Detect which cell encompasses the target text, then output its [x, y] center coordinate. 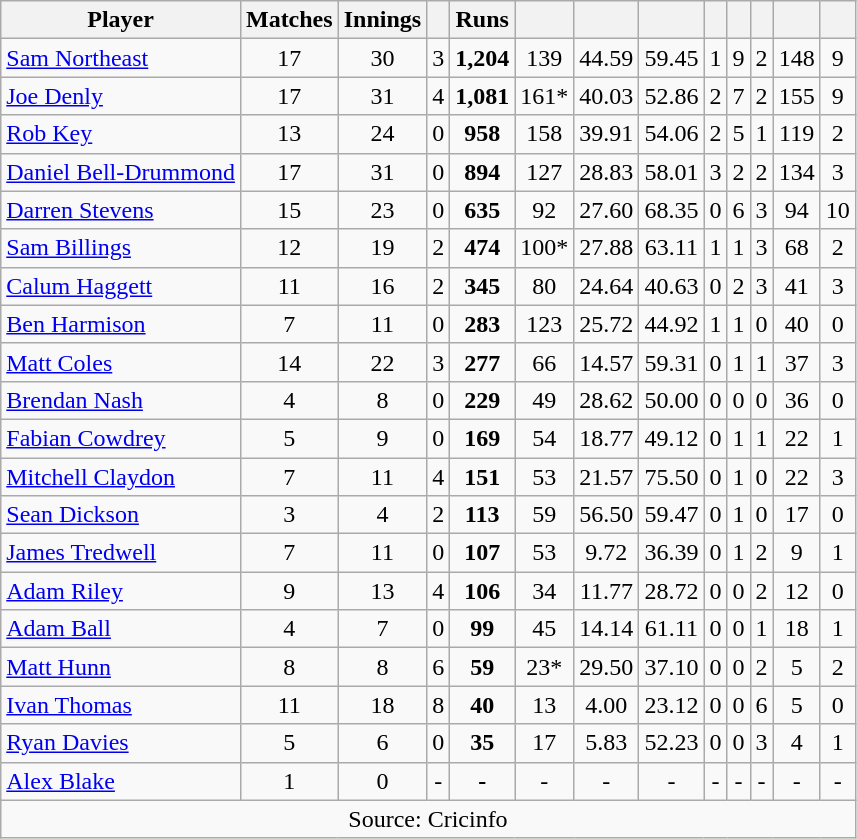
68 [796, 248]
Brendan Nash [121, 400]
16 [382, 286]
14 [289, 362]
35 [482, 743]
Ivan Thomas [121, 705]
52.86 [672, 96]
9.72 [606, 553]
Player [121, 20]
161* [544, 96]
94 [796, 210]
45 [544, 629]
39.91 [606, 134]
50.00 [672, 400]
169 [482, 438]
28.72 [672, 591]
40.63 [672, 286]
635 [482, 210]
44.92 [672, 324]
54.06 [672, 134]
58.01 [672, 172]
23 [382, 210]
23* [544, 667]
15 [289, 210]
92 [544, 210]
63.11 [672, 248]
123 [544, 324]
34 [544, 591]
Adam Ball [121, 629]
1,204 [482, 58]
894 [482, 172]
30 [382, 58]
23.12 [672, 705]
151 [482, 477]
11.77 [606, 591]
59.47 [672, 515]
41 [796, 286]
68.35 [672, 210]
80 [544, 286]
Ben Harmison [121, 324]
14.14 [606, 629]
25.72 [606, 324]
29.50 [606, 667]
148 [796, 58]
Sam Billings [121, 248]
28.83 [606, 172]
5.83 [606, 743]
27.88 [606, 248]
Daniel Bell-Drummond [121, 172]
Adam Riley [121, 591]
49.12 [672, 438]
Matches [289, 20]
36.39 [672, 553]
Sam Northeast [121, 58]
Darren Stevens [121, 210]
54 [544, 438]
Calum Haggett [121, 286]
37.10 [672, 667]
127 [544, 172]
Joe Denly [121, 96]
66 [544, 362]
49 [544, 400]
61.11 [672, 629]
158 [544, 134]
52.23 [672, 743]
Rob Key [121, 134]
59.31 [672, 362]
Mitchell Claydon [121, 477]
474 [482, 248]
27.60 [606, 210]
44.59 [606, 58]
107 [482, 553]
37 [796, 362]
40.03 [606, 96]
Fabian Cowdrey [121, 438]
Matt Hunn [121, 667]
James Tredwell [121, 553]
139 [544, 58]
18.77 [606, 438]
10 [838, 210]
Matt Coles [121, 362]
Sean Dickson [121, 515]
56.50 [606, 515]
958 [482, 134]
28.62 [606, 400]
4.00 [606, 705]
229 [482, 400]
277 [482, 362]
36 [796, 400]
59.45 [672, 58]
283 [482, 324]
345 [482, 286]
Runs [482, 20]
24.64 [606, 286]
Alex Blake [121, 781]
99 [482, 629]
21.57 [606, 477]
14.57 [606, 362]
Source: Cricinfo [428, 819]
113 [482, 515]
106 [482, 591]
24 [382, 134]
155 [796, 96]
134 [796, 172]
119 [796, 134]
1,081 [482, 96]
19 [382, 248]
75.50 [672, 477]
Ryan Davies [121, 743]
100* [544, 248]
Innings [382, 20]
